Scan for the cell matching the given text and deliver its [X, Y] coordinate at center. 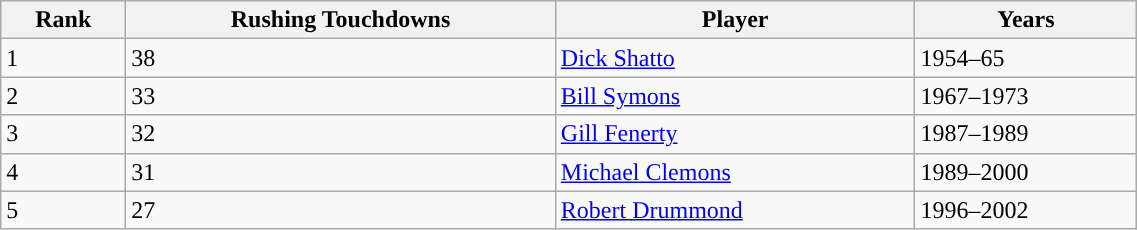
Years [1026, 20]
1954–65 [1026, 58]
3 [64, 134]
27 [341, 210]
Gill Fenerty [735, 134]
32 [341, 134]
Rushing Touchdowns [341, 20]
38 [341, 58]
5 [64, 210]
31 [341, 172]
Robert Drummond [735, 210]
1967–1973 [1026, 96]
Rank [64, 20]
33 [341, 96]
Michael Clemons [735, 172]
1 [64, 58]
1996–2002 [1026, 210]
Dick Shatto [735, 58]
4 [64, 172]
Player [735, 20]
1989–2000 [1026, 172]
1987–1989 [1026, 134]
Bill Symons [735, 96]
2 [64, 96]
